Output the (X, Y) coordinate of the center of the cell containing the given text.  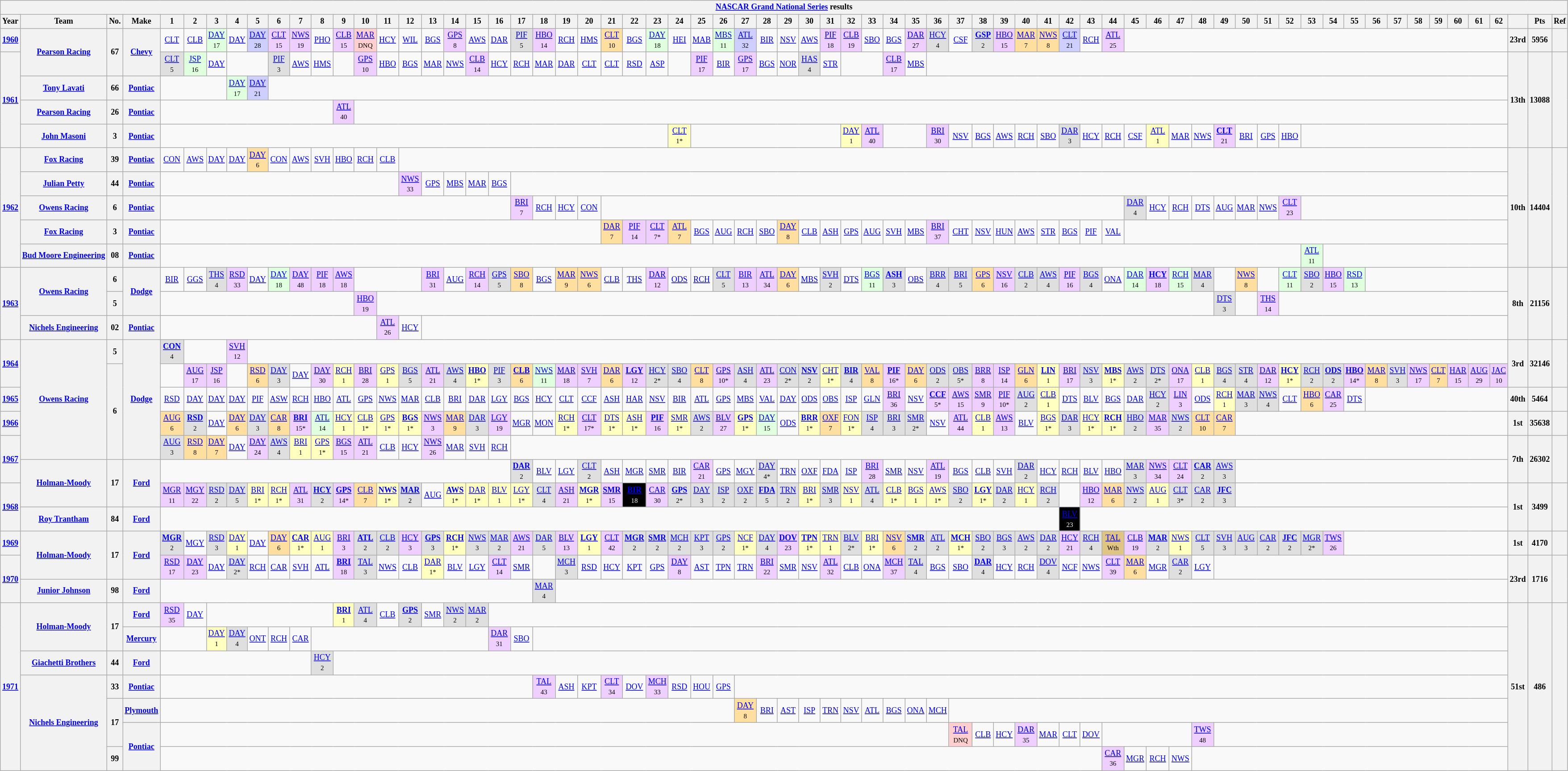
DAR35 (1026, 735)
BLV13 (567, 543)
ASH3 (894, 280)
CLT7* (657, 232)
TPN1* (809, 543)
LIN1 (1048, 375)
37 (961, 21)
SMR3 (830, 495)
No. (115, 21)
TAL43 (544, 687)
DOV4 (1048, 567)
20 (589, 21)
NOR (788, 64)
HBO14 (544, 40)
Make (142, 21)
ATL19 (938, 471)
ASH21 (567, 495)
MARDNQ (365, 40)
CAR36 (1113, 759)
MGY22 (195, 495)
MGR11 (172, 495)
28 (767, 21)
BRI17 (1070, 375)
FON1* (851, 423)
50 (1246, 21)
FDA (830, 471)
38 (983, 21)
John Masoni (63, 136)
CLT17* (589, 423)
51 (1268, 21)
ATL14 (322, 423)
52 (1289, 21)
11 (388, 21)
42 (1070, 21)
GPS14* (344, 495)
BRR4 (938, 280)
FDA5 (767, 495)
32146 (1540, 363)
10 (365, 21)
46 (1158, 21)
7th (1518, 460)
CLB17 (894, 64)
RSD6 (258, 375)
MCH33 (657, 687)
PIF17 (702, 64)
SBO4 (680, 375)
14404 (1540, 207)
ATL23 (767, 375)
GLN6 (1026, 375)
Pts (1540, 21)
LGY1 (589, 543)
13 (433, 21)
Plymouth (142, 711)
HBO1* (477, 375)
AWS3 (1224, 471)
TALDNQ (961, 735)
PIF10* (1005, 399)
BGS11 (872, 280)
DAR6 (612, 375)
HCY18 (1158, 280)
15 (477, 21)
ATL7 (680, 232)
GLN (872, 399)
NSV3 (1091, 375)
ATL26 (388, 327)
66 (115, 88)
NWS1* (388, 495)
TAL3 (365, 567)
Giachetti Brothers (63, 663)
1965 (11, 399)
1962 (11, 207)
LGY19 (500, 423)
ATL31 (301, 495)
MCH3 (567, 567)
NSV1 (851, 495)
AWS18 (344, 280)
12 (410, 21)
RSD17 (172, 567)
GPS10 (365, 64)
CLT34 (612, 687)
1961 (11, 100)
26302 (1540, 460)
21 (612, 21)
RCH4 (1091, 543)
1970 (11, 579)
BIR4 (851, 375)
40th (1518, 399)
KPT3 (702, 543)
AWS15 (961, 399)
OBS5* (961, 375)
CLT23 (1289, 208)
55 (1355, 21)
OXF2 (746, 495)
19 (567, 21)
CLT39 (1113, 567)
ATL34 (767, 280)
34 (894, 21)
NSV16 (1005, 280)
MGR1* (589, 495)
18 (544, 21)
NWS11 (544, 375)
ATL44 (961, 423)
NSV6 (894, 543)
RSD33 (237, 280)
RCH15 (1180, 280)
THS (635, 280)
35638 (1540, 423)
CAR8 (279, 423)
MGR2* (1312, 543)
02 (115, 327)
STR4 (1246, 375)
TPN (723, 567)
HCY21 (1070, 543)
RSD3 (217, 543)
CLT3* (1180, 495)
MCH1* (961, 543)
HBO2 (1135, 423)
MAR8 (1376, 375)
40 (1026, 21)
Mercury (142, 639)
99 (115, 759)
1967 (11, 460)
36 (938, 21)
CLT1* (680, 136)
HCY3 (410, 543)
HAS4 (809, 64)
BRI30 (938, 136)
SMR15 (612, 495)
TWS48 (1203, 735)
AUG29 (1479, 375)
NWS34 (1158, 471)
CAR21 (702, 471)
THS4 (217, 280)
JAC10 (1499, 375)
Team (63, 21)
NWS4 (1268, 399)
BRR8 (983, 375)
OXF (809, 471)
CHT1* (830, 375)
Year (11, 21)
1971 (11, 687)
VAL8 (872, 375)
BRR1* (809, 423)
CLB6 (521, 375)
THS14 (1268, 303)
GSP2 (983, 40)
35 (916, 21)
Roy Trantham (63, 519)
32 (851, 21)
Julian Petty (63, 184)
GPS17 (746, 64)
AUG17 (195, 375)
BRI22 (767, 567)
1960 (11, 40)
ISP14 (1005, 375)
CLT2 (589, 471)
23 (657, 21)
4170 (1540, 543)
Tony Lavati (63, 88)
DAY23 (195, 567)
BRI18 (344, 567)
PIF16* (894, 375)
MAB (702, 40)
ASP (657, 64)
CCF (589, 399)
TALWth (1113, 543)
SVH7 (589, 375)
NSV2 (809, 375)
ATL11 (1312, 256)
84 (115, 519)
DAY21 (258, 88)
ATL25 (1113, 40)
SBO8 (521, 280)
Junior Johnson (63, 591)
27 (746, 21)
CLT11 (1289, 280)
TRN1 (830, 543)
56 (1376, 21)
67 (115, 52)
ASW (279, 399)
GPS1 (388, 375)
8 (322, 21)
57 (1397, 21)
BRI36 (894, 399)
CLB14 (477, 64)
NWS6 (589, 280)
1963 (11, 303)
DAR27 (916, 40)
SVH2 (830, 280)
PIF14 (635, 232)
21156 (1540, 303)
LGY12 (635, 375)
BLV2* (851, 543)
HBO12 (1091, 495)
CCF5* (938, 399)
41 (1048, 21)
DAR7 (612, 232)
ASH4 (746, 375)
MBS11 (723, 40)
GPS5 (500, 280)
AUG2 (1026, 399)
62 (1499, 21)
54 (1333, 21)
1966 (11, 423)
NWS19 (301, 40)
Chevy (142, 52)
14 (455, 21)
29 (788, 21)
LIN3 (1180, 399)
1968 (11, 507)
DOV23 (788, 543)
BRI31 (433, 280)
47 (1180, 21)
NWS17 (1419, 375)
BRI37 (938, 232)
SMR2* (916, 423)
GPS2* (680, 495)
5956 (1540, 40)
SVH12 (237, 352)
CLT8 (702, 375)
HBO6 (1312, 399)
10th (1518, 207)
CAR1* (301, 543)
30 (809, 21)
DAY5 (237, 495)
TRN2 (788, 495)
59 (1439, 21)
CLT42 (612, 543)
Ref (1560, 21)
GPS6 (983, 280)
HOU (702, 687)
ASH1* (635, 423)
8th (1518, 303)
58 (1419, 21)
DAY2* (237, 567)
DAY7 (217, 448)
DAY24 (258, 448)
OXF7 (830, 423)
DAY48 (301, 280)
PHO (322, 40)
ONA17 (1180, 375)
CLT4 (544, 495)
MAR35 (1158, 423)
CLB15 (344, 40)
60 (1458, 21)
NWS33 (410, 184)
CLT14 (500, 567)
51st (1518, 687)
48 (1203, 21)
CAR30 (657, 495)
53 (1312, 21)
45 (1135, 21)
DAY4* (767, 471)
ONT (258, 639)
JFC2 (1289, 543)
BIR18 (635, 495)
DTS3 (1224, 303)
CHT (961, 232)
DAY28 (258, 40)
DAY30 (322, 375)
DAR5 (544, 543)
24 (680, 21)
CLT7 (1439, 375)
CAR7 (1224, 423)
BLV23 (1070, 519)
RSD13 (1355, 280)
1716 (1540, 579)
CON2* (788, 375)
3499 (1540, 507)
GPS10* (723, 375)
1969 (11, 543)
GPS3 (433, 543)
HCY2* (657, 375)
CLB7 (365, 495)
CLT24 (1180, 471)
43 (1091, 21)
BRI7 (521, 208)
ATL1 (1158, 136)
4 (237, 21)
98 (115, 591)
BRI15* (301, 423)
MAR7 (1026, 40)
2 (195, 21)
BRI5 (961, 280)
DTS2* (1158, 375)
ISP2 (723, 495)
NASCAR Grand National Series results (784, 7)
MBS1* (1113, 375)
BIR13 (746, 280)
31 (830, 21)
AUG6 (172, 423)
BGS3 (1005, 543)
GPS8 (455, 40)
13th (1518, 100)
NWS26 (433, 448)
NCF1* (746, 543)
MCH2 (680, 543)
RCH14 (477, 280)
JFC3 (1224, 495)
3rd (1518, 363)
TWS26 (1333, 543)
MAR18 (567, 375)
BGS15 (344, 448)
CLT15 (279, 40)
BLV1 (500, 495)
1 (172, 21)
HBO14* (1355, 375)
HBO19 (365, 303)
DAR31 (500, 639)
NCF (1070, 567)
ISP4 (872, 423)
HUN (1005, 232)
25 (702, 21)
BLV27 (723, 423)
16 (500, 21)
49 (1224, 21)
MCH37 (894, 567)
BGS5 (410, 375)
CAR25 (1333, 399)
9 (344, 21)
RSD35 (172, 615)
BGS1 (916, 495)
HEI (680, 40)
1964 (11, 363)
08 (115, 256)
SMR1* (680, 423)
AWS13 (1005, 423)
AWS21 (521, 543)
DAR14 (1135, 280)
HAR (635, 399)
61 (1479, 21)
MCH (938, 711)
GGS (195, 280)
RSD8 (195, 448)
7 (301, 21)
5464 (1540, 399)
HCY4 (938, 40)
TAL4 (916, 567)
HAR15 (1458, 375)
SMR9 (983, 399)
13088 (1540, 100)
NWS1 (1180, 543)
DTS1* (612, 423)
WIL (410, 40)
PIF5 (521, 40)
Bud Moore Engineering (63, 256)
CON4 (172, 352)
DAY15 (767, 423)
22 (635, 21)
486 (1540, 687)
MON (544, 423)
